Search for the cell housing the specified text and yield its [X, Y] center coordinate. 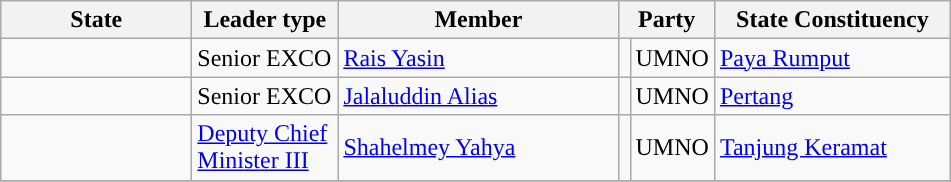
Tanjung Keramat [832, 148]
Pertang [832, 96]
Shahelmey Yahya [478, 148]
Party [666, 20]
Leader type [265, 20]
State [96, 20]
Rais Yasin [478, 58]
Paya Rumput [832, 58]
State Constituency [832, 20]
Member [478, 20]
Deputy Chief Minister III [265, 148]
Jalaluddin Alias [478, 96]
